Find where the given text appears and provide that cell's center as (X, Y) coordinate. 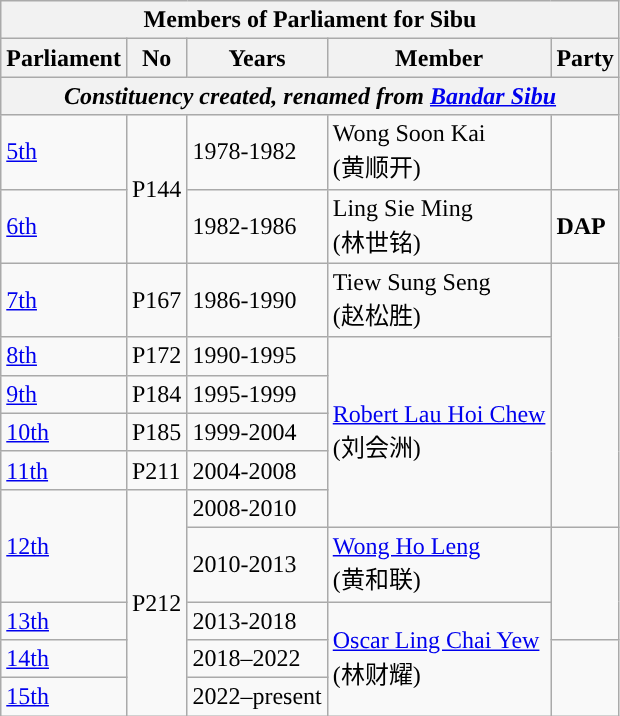
Years (257, 58)
No (156, 58)
7th (64, 300)
2022–present (257, 697)
1982-1986 (257, 226)
Robert Lau Hoi Chew (刘会洲) (439, 432)
P167 (156, 300)
P144 (156, 189)
Party (585, 58)
14th (64, 659)
1995-1999 (257, 394)
P172 (156, 356)
1990-1995 (257, 356)
P211 (156, 470)
12th (64, 545)
Tiew Sung Seng (赵松胜) (439, 300)
Wong Soon Kai (黄顺开) (439, 152)
Parliament (64, 58)
Wong Ho Leng (黄和联) (439, 564)
Constituency created, renamed from Bandar Sibu (310, 96)
DAP (585, 226)
Oscar Ling Chai Yew (林财耀) (439, 659)
1978-1982 (257, 152)
15th (64, 697)
Member (439, 58)
8th (64, 356)
6th (64, 226)
2018–2022 (257, 659)
1986-1990 (257, 300)
5th (64, 152)
P212 (156, 602)
P184 (156, 394)
13th (64, 621)
P185 (156, 432)
10th (64, 432)
11th (64, 470)
2010-2013 (257, 564)
1999-2004 (257, 432)
9th (64, 394)
2008-2010 (257, 508)
2004-2008 (257, 470)
Members of Parliament for Sibu (310, 20)
Ling Sie Ming (林世铭) (439, 226)
2013-2018 (257, 621)
